Return [x, y] of the center of cell containing provided text 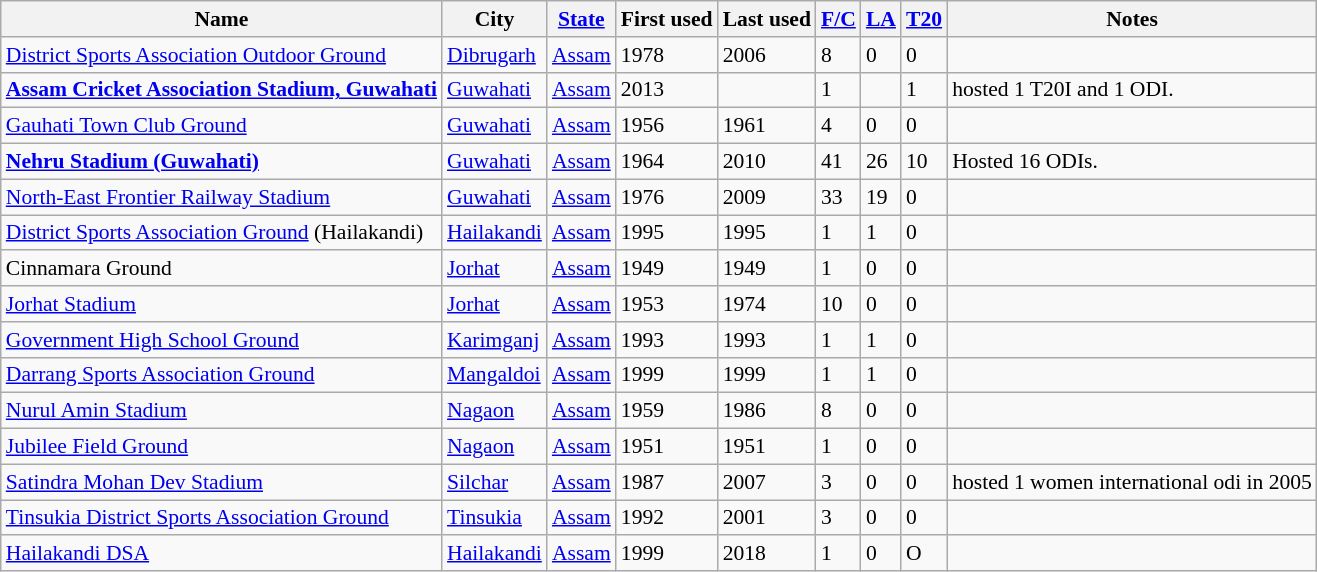
Tinsukia District Sports Association Ground [222, 518]
District Sports Association Outdoor Ground [222, 55]
Karimganj [494, 340]
2010 [767, 162]
2018 [767, 554]
City [494, 19]
1959 [667, 411]
North-East Frontier Railway Stadium [222, 197]
Last used [767, 19]
1974 [767, 304]
33 [838, 197]
Nehru Stadium (Guwahati) [222, 162]
Cinnamara Ground [222, 269]
District Sports Association Ground (Hailakandi) [222, 233]
1964 [667, 162]
Mangaldoi [494, 375]
19 [881, 197]
Tinsukia [494, 518]
F/C [838, 19]
2009 [767, 197]
O [924, 554]
Darrang Sports Association Ground [222, 375]
1992 [667, 518]
Government High School Ground [222, 340]
LA [881, 19]
2013 [667, 90]
Assam Cricket Association Stadium, Guwahati [222, 90]
2007 [767, 482]
4 [838, 126]
1987 [667, 482]
Dibrugarh [494, 55]
1986 [767, 411]
Gauhati Town Club Ground [222, 126]
1978 [667, 55]
Jubilee Field Ground [222, 447]
1953 [667, 304]
T20 [924, 19]
2001 [767, 518]
41 [838, 162]
State [582, 19]
26 [881, 162]
Name [222, 19]
Satindra Mohan Dev Stadium [222, 482]
Notes [1132, 19]
1976 [667, 197]
First used [667, 19]
1961 [767, 126]
1956 [667, 126]
2006 [767, 55]
hosted 1 women international odi in 2005 [1132, 482]
hosted 1 T20I and 1 ODI. [1132, 90]
Silchar [494, 482]
Nurul Amin Stadium [222, 411]
Hosted 16 ODIs. [1132, 162]
Hailakandi DSA [222, 554]
Jorhat Stadium [222, 304]
